Output the (X, Y) coordinate of the center of the cell containing the given text.  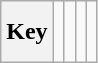
Key (27, 32)
